Determine the (x, y) coordinate at the center of the cell enclosing the given text.  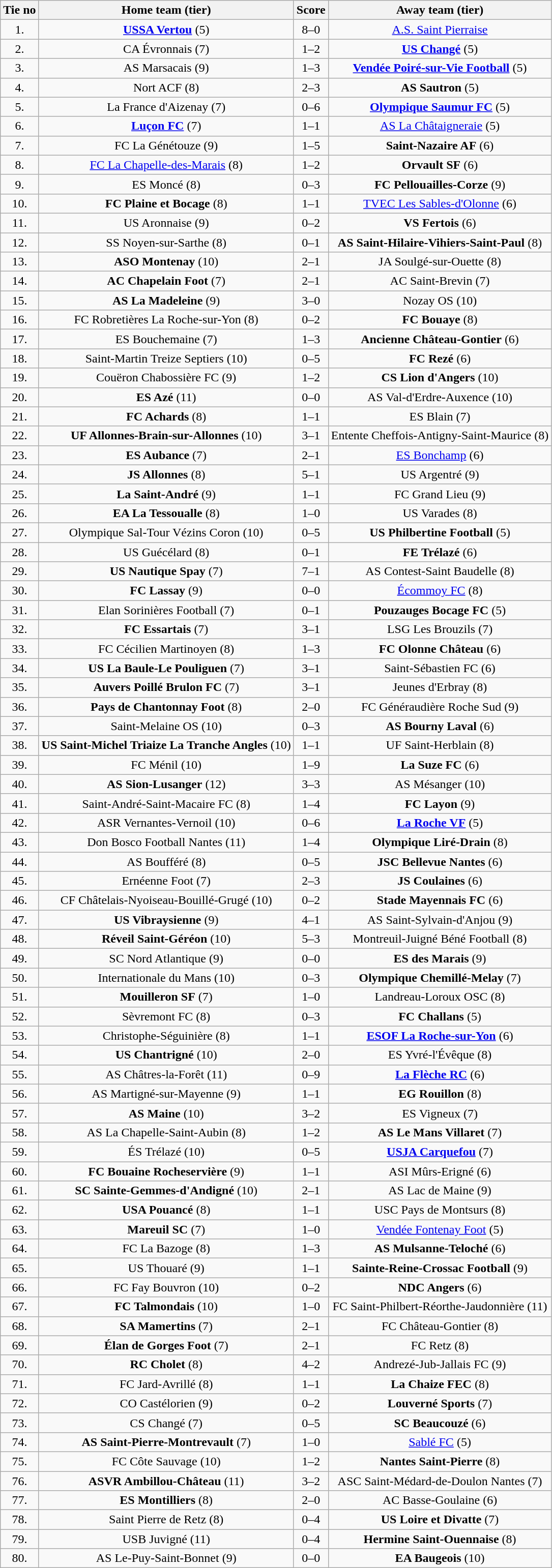
Pays de Chantonnay Foot (8) (166, 707)
Entente Cheffois-Antigny-Saint-Maurice (8) (440, 436)
AS Sion-Lusanger (12) (166, 784)
LSG Les Brouzils (7) (440, 629)
Orvault SF (6) (440, 165)
73. (19, 1423)
47. (19, 920)
FC Robretières La Roche-sur-Yon (8) (166, 320)
ASR Vernantes-Vernoil (10) (166, 823)
Olympique Saumur FC (5) (440, 107)
EG Rouillon (8) (440, 1094)
Olympique Chemillé-Melay (7) (440, 978)
AS Mésanger (10) (440, 784)
Auvers Poillé Brulon FC (7) (166, 687)
US Saint-Michel Triaize La Tranche Angles (10) (166, 745)
Stade Mayennais FC (6) (440, 900)
66. (19, 1287)
Home team (tier) (166, 10)
FC Fay Bouvron (10) (166, 1287)
37. (19, 726)
Landreau-Loroux OSC (8) (440, 997)
ASI Mûrs-Erigné (6) (440, 1171)
Saint-André-Saint-Macaire FC (8) (166, 803)
AS Val-d'Erdre-Auxence (10) (440, 397)
AS Marsacais (9) (166, 68)
34. (19, 668)
AC Basse-Goulaine (6) (440, 1500)
FC Saint-Philbert-Réorthe-Jaudonnière (11) (440, 1307)
AS La Madeleine (9) (166, 300)
Saint-Melaine OS (10) (166, 726)
US Loire et Divatte (7) (440, 1520)
Pouzauges Bocage FC (5) (440, 610)
Saint-Sébastien FC (6) (440, 668)
ASC Saint-Médard-de-Doulon Nantes (7) (440, 1481)
Away team (tier) (440, 10)
3–0 (311, 300)
US Vibraysienne (9) (166, 920)
13. (19, 262)
ES Moncé (8) (166, 184)
Luçon FC (7) (166, 126)
Olympique Sal-Tour Vézins Coron (10) (166, 532)
55. (19, 1074)
44. (19, 862)
Saint-Martin Treize Septiers (10) (166, 358)
UF Saint-Herblain (8) (440, 745)
AS Châtres-la-Forêt (11) (166, 1074)
40. (19, 784)
Christophe-Séguinière (8) (166, 1036)
78. (19, 1520)
USB Juvigné (11) (166, 1539)
17. (19, 339)
FC Château-Gontier (8) (440, 1326)
JA Soulgé-sur-Ouette (8) (440, 262)
AS Mulsanne-Teloché (6) (440, 1249)
71. (19, 1384)
ES Vigneux (7) (440, 1113)
ES Yvré-l'Évêque (8) (440, 1055)
US La Baule-Le Pouliguen (7) (166, 668)
AS Saint-Hilaire-Vihiers-Saint-Paul (8) (440, 243)
AS Le-Puy-Saint-Bonnet (9) (166, 1558)
8. (19, 165)
FC Bouaine Rocheservière (9) (166, 1171)
FC Challans (5) (440, 1016)
AS Maine (10) (166, 1113)
AS La Châtaigneraie (5) (440, 126)
JSC Bellevue Nantes (6) (440, 862)
9. (19, 184)
ES Bouchemaine (7) (166, 339)
FC La Génétouze (9) (166, 145)
A.S. Saint Pierraise (440, 29)
39. (19, 765)
Don Bosco Football Nantes (11) (166, 842)
CS Changé (7) (166, 1423)
35. (19, 687)
Vendée Poiré-sur-Vie Football (5) (440, 68)
US Aronnaise (9) (166, 223)
FC Jard-Avrillé (8) (166, 1384)
3. (19, 68)
54. (19, 1055)
ES Blain (7) (440, 416)
Jeunes d'Erbray (8) (440, 687)
27. (19, 532)
Mouilleron SF (7) (166, 997)
La Suze FC (6) (440, 765)
7. (19, 145)
3–3 (311, 784)
SC Nord Atlantique (9) (166, 958)
Score (311, 10)
ES Montilliers (8) (166, 1500)
16. (19, 320)
62. (19, 1210)
CO Castélorien (9) (166, 1403)
24. (19, 474)
Louverné Sports (7) (440, 1403)
ES des Marais (9) (440, 958)
Sèvremont FC (8) (166, 1016)
70. (19, 1365)
56. (19, 1094)
AS Martigné-sur-Mayenne (9) (166, 1094)
USA Pouancé (8) (166, 1210)
EA La Tessoualle (8) (166, 513)
23. (19, 455)
20. (19, 397)
ASVR Ambillou-Château (11) (166, 1481)
FC Retz (8) (440, 1345)
FC Grand Lieu (9) (440, 494)
45. (19, 881)
65. (19, 1268)
FC Rezé (6) (440, 358)
FC Lassay (9) (166, 591)
12. (19, 243)
EA Baugeois (10) (440, 1558)
6. (19, 126)
ÉS Trélazé (10) (166, 1152)
Tie no (19, 10)
68. (19, 1326)
67. (19, 1307)
FC Côte Sauvage (10) (166, 1461)
19. (19, 378)
Elan Sorinières Football (7) (166, 610)
FE Trélazé (6) (440, 552)
1–5 (311, 145)
1–9 (311, 765)
18. (19, 358)
59. (19, 1152)
4–2 (311, 1365)
50. (19, 978)
53. (19, 1036)
FC La Chapelle-des-Marais (8) (166, 165)
La France d'Aizenay (7) (166, 107)
4–1 (311, 920)
0–9 (311, 1074)
Nozay OS (10) (440, 300)
VS Fertois (6) (440, 223)
Andrezé-Jub-Jallais FC (9) (440, 1365)
57. (19, 1113)
La Roche VF (5) (440, 823)
US Argentré (9) (440, 474)
FC Pellouailles-Corze (9) (440, 184)
5–1 (311, 474)
FC Généraudière Roche Sud (9) (440, 707)
US Guécélard (8) (166, 552)
Hermine Saint-Ouennaise (8) (440, 1539)
US Changé (5) (440, 49)
58. (19, 1132)
JS Allonnes (8) (166, 474)
ES Bonchamp (6) (440, 455)
ES Aubance (7) (166, 455)
Écommoy FC (8) (440, 591)
SA Mamertins (7) (166, 1326)
69. (19, 1345)
72. (19, 1403)
49. (19, 958)
43. (19, 842)
FC Bouaye (8) (440, 320)
Nort ACF (8) (166, 87)
Internationale du Mans (10) (166, 978)
4. (19, 87)
Vendée Fontenay Foot (5) (440, 1229)
FC Layon (9) (440, 803)
CS Lion d'Angers (10) (440, 378)
Montreuil-Juigné Béné Football (8) (440, 939)
JS Coulaines (6) (440, 881)
42. (19, 823)
FC Talmondais (10) (166, 1307)
US Philbertine Football (5) (440, 532)
51. (19, 997)
30. (19, 591)
74. (19, 1442)
FC Plaine et Bocage (8) (166, 203)
Mareuil SC (7) (166, 1229)
32. (19, 629)
77. (19, 1500)
Sainte-Reine-Crossac Football (9) (440, 1268)
48. (19, 939)
Nantes Saint-Pierre (8) (440, 1461)
75. (19, 1461)
ES Azé (11) (166, 397)
60. (19, 1171)
Sablé FC (5) (440, 1442)
52. (19, 1016)
La Chaize FEC (8) (440, 1384)
Réveil Saint-Géréon (10) (166, 939)
7–1 (311, 571)
61. (19, 1191)
AS Lac de Maine (9) (440, 1191)
FC Ménil (10) (166, 765)
1. (19, 29)
AS Contest-Saint Baudelle (8) (440, 571)
22. (19, 436)
US Nautique Spay (7) (166, 571)
UF Allonnes-Brain-sur-Allonnes (10) (166, 436)
10. (19, 203)
Saint Pierre de Retz (8) (166, 1520)
ESOF La Roche-sur-Yon (6) (440, 1036)
Ernéenne Foot (7) (166, 881)
46. (19, 900)
SC Sainte-Gemmes-d'Andigné (10) (166, 1191)
AS Le Mans Villaret (7) (440, 1132)
La Flèche RC (6) (440, 1074)
41. (19, 803)
Couëron Chabossière FC (9) (166, 378)
SS Noyen-sur-Sarthe (8) (166, 243)
76. (19, 1481)
USJA Carquefou (7) (440, 1152)
15. (19, 300)
AS Saint-Pierre-Montrevault (7) (166, 1442)
38. (19, 745)
Élan de Gorges Foot (7) (166, 1345)
11. (19, 223)
FC La Bazoge (8) (166, 1249)
31. (19, 610)
AS Saint-Sylvain-d'Anjou (9) (440, 920)
5–3 (311, 939)
AS Bourny Laval (6) (440, 726)
Ancienne Château-Gontier (6) (440, 339)
14. (19, 281)
80. (19, 1558)
Saint-Nazaire AF (6) (440, 145)
La Saint-André (9) (166, 494)
25. (19, 494)
SC Beaucouzé (6) (440, 1423)
US Chantrigné (10) (166, 1055)
USC Pays de Montsurs (8) (440, 1210)
28. (19, 552)
RC Cholet (8) (166, 1365)
36. (19, 707)
AS La Chapelle-Saint-Aubin (8) (166, 1132)
USSA Vertou (5) (166, 29)
21. (19, 416)
TVEC Les Sables-d'Olonne (6) (440, 203)
64. (19, 1249)
AS Sautron (5) (440, 87)
FC Achards (8) (166, 416)
Olympique Liré-Drain (8) (440, 842)
ASO Montenay (10) (166, 262)
AS Boufféré (8) (166, 862)
CF Châtelais-Nyoiseau-Bouillé-Grugé (10) (166, 900)
8–0 (311, 29)
26. (19, 513)
AC Saint-Brevin (7) (440, 281)
AC Chapelain Foot (7) (166, 281)
FC Olonne Château (6) (440, 649)
79. (19, 1539)
US Varades (8) (440, 513)
5. (19, 107)
63. (19, 1229)
33. (19, 649)
NDC Angers (6) (440, 1287)
2. (19, 49)
US Thouaré (9) (166, 1268)
CA Évronnais (7) (166, 49)
29. (19, 571)
FC Essartais (7) (166, 629)
FC Cécilien Martinoyen (8) (166, 649)
